Capture the cell that displays the provided text and extract its (X, Y) central coordinate. 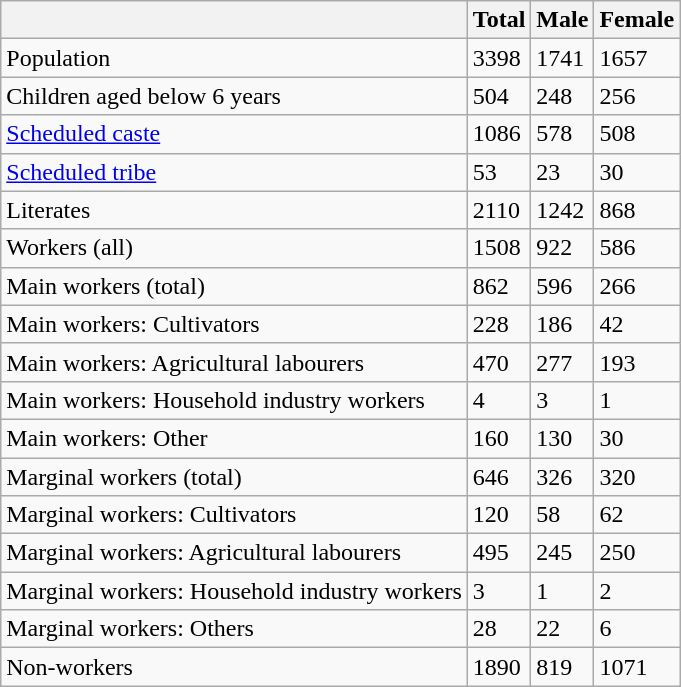
Female (637, 20)
Scheduled tribe (234, 172)
256 (637, 96)
160 (499, 438)
193 (637, 362)
470 (499, 362)
Male (562, 20)
Non-workers (234, 667)
Main workers: Household industry workers (234, 400)
248 (562, 96)
266 (637, 286)
320 (637, 477)
Marginal workers: Agricultural labourers (234, 553)
3398 (499, 58)
Marginal workers (total) (234, 477)
2110 (499, 210)
Scheduled caste (234, 134)
868 (637, 210)
Marginal workers: Others (234, 629)
Literates (234, 210)
58 (562, 515)
277 (562, 362)
28 (499, 629)
1242 (562, 210)
2 (637, 591)
53 (499, 172)
922 (562, 248)
Workers (all) (234, 248)
22 (562, 629)
1086 (499, 134)
1741 (562, 58)
326 (562, 477)
Marginal workers: Household industry workers (234, 591)
504 (499, 96)
120 (499, 515)
1071 (637, 667)
Total (499, 20)
245 (562, 553)
6 (637, 629)
646 (499, 477)
1657 (637, 58)
Marginal workers: Cultivators (234, 515)
250 (637, 553)
Main workers: Agricultural labourers (234, 362)
1508 (499, 248)
228 (499, 324)
42 (637, 324)
Population (234, 58)
130 (562, 438)
508 (637, 134)
186 (562, 324)
495 (499, 553)
Main workers (total) (234, 286)
578 (562, 134)
586 (637, 248)
862 (499, 286)
596 (562, 286)
23 (562, 172)
Main workers: Cultivators (234, 324)
819 (562, 667)
62 (637, 515)
Main workers: Other (234, 438)
1890 (499, 667)
Children aged below 6 years (234, 96)
4 (499, 400)
